Find where the given text appears and provide that cell's center as (X, Y) coordinate. 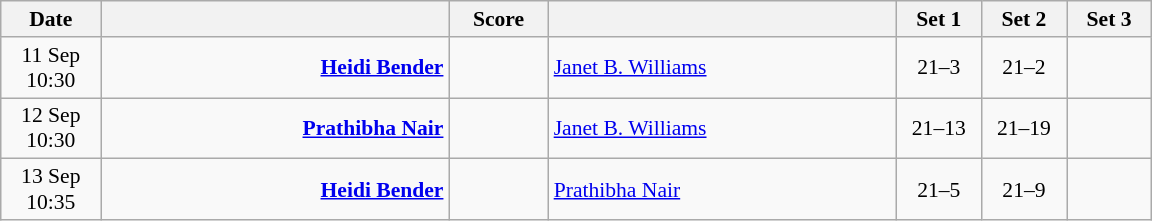
Set 1 (938, 19)
12 Sep10:30 (51, 128)
21–2 (1024, 68)
11 Sep10:30 (51, 68)
Date (51, 19)
21–19 (1024, 128)
Set 2 (1024, 19)
Set 3 (1108, 19)
Score (498, 19)
21–9 (1024, 190)
21–3 (938, 68)
21–13 (938, 128)
13 Sep10:35 (51, 190)
21–5 (938, 190)
